Identify which cell holds the provided text, then report its [X, Y] central coordinate. 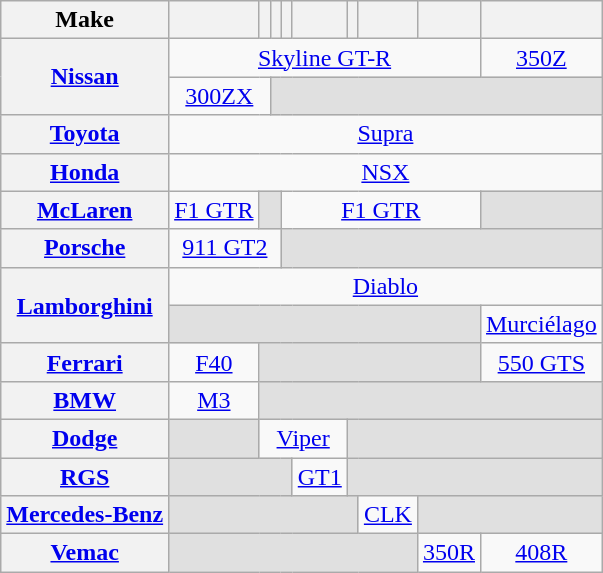
Supra [386, 134]
GT1 [320, 477]
Mercedes-Benz [85, 515]
Ferrari [85, 362]
BMW [85, 400]
Murciélago [541, 324]
Vemac [85, 553]
Nissan [85, 77]
350Z [541, 58]
Skyline GT-R [325, 58]
Honda [85, 172]
M3 [214, 400]
350R [448, 553]
RGS [85, 477]
CLK [388, 515]
NSX [386, 172]
Diablo [386, 286]
F40 [214, 362]
Toyota [85, 134]
408R [541, 553]
Dodge [85, 438]
911 GT2 [226, 248]
Make [85, 20]
550 GTS [541, 362]
Porsche [85, 248]
300ZX [220, 96]
Viper [303, 438]
McLaren [85, 210]
Lamborghini [85, 305]
